Capture the cell that displays the provided text and extract its [x, y] central coordinate. 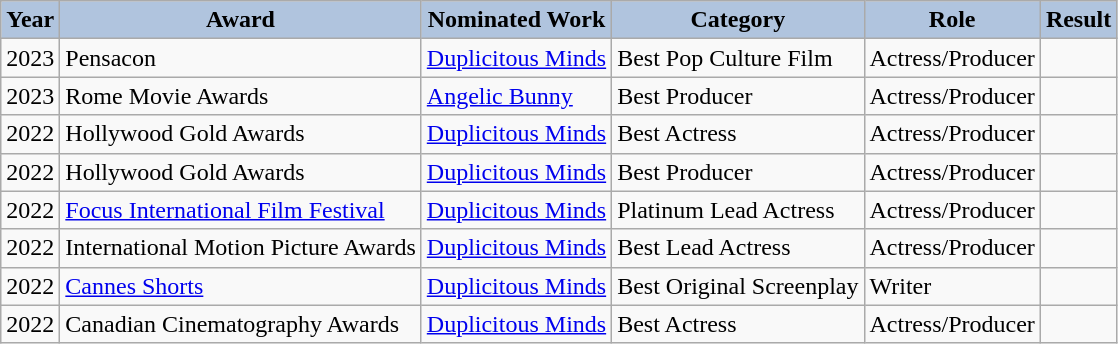
Pensacon [240, 58]
Best Pop Culture Film [738, 58]
Focus International Film Festival [240, 210]
International Motion Picture Awards [240, 248]
Rome Movie Awards [240, 96]
Year [30, 20]
Writer [952, 286]
Best Original Screenplay [738, 286]
Award [240, 20]
Best Lead Actress [738, 248]
Angelic Bunny [516, 96]
Result [1078, 20]
Cannes Shorts [240, 286]
Role [952, 20]
Canadian Cinematography Awards [240, 324]
Category [738, 20]
Platinum Lead Actress [738, 210]
Nominated Work [516, 20]
